Return (X, Y) of the center of cell containing provided text 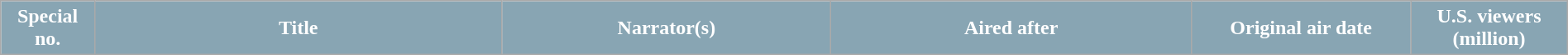
Original air date (1302, 28)
Narrator(s) (667, 28)
Title (298, 28)
U.S. viewers(million) (1489, 28)
Aired after (1011, 28)
Specialno. (48, 28)
